Pinpoint the cell where the given text exists, returning its (X, Y) midpoint coordinate. 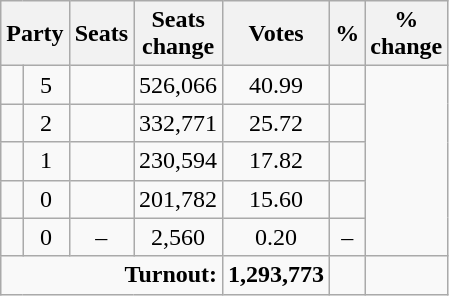
1,293,773 (276, 275)
2 (46, 123)
230,594 (178, 161)
40.99 (276, 85)
332,771 (178, 123)
Seatschange (178, 34)
5 (46, 85)
25.72 (276, 123)
%change (406, 34)
Turnout: (112, 275)
1 (46, 161)
% (348, 34)
2,560 (178, 237)
201,782 (178, 199)
Votes (276, 34)
0.20 (276, 237)
15.60 (276, 199)
Party (35, 34)
17.82 (276, 161)
Seats (101, 34)
526,066 (178, 85)
